Return (X, Y) of the center of cell containing provided text 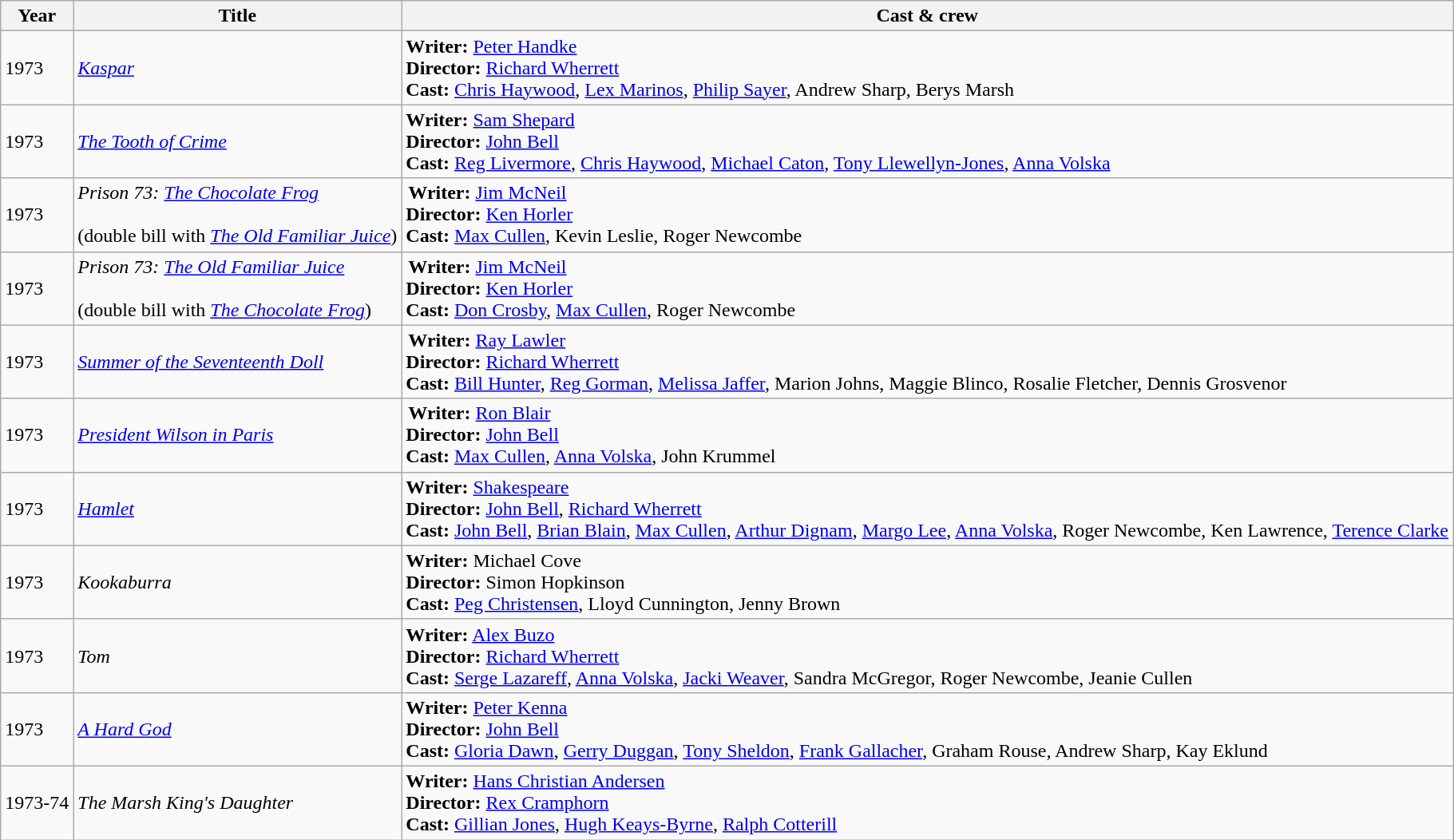
President Wilson in Paris (238, 435)
Cast & crew (928, 16)
Writer: Ron BlairDirector: John BellCast: Max Cullen, Anna Volska, John Krummel (928, 435)
Writer: Peter HandkeDirector: Richard WherrettCast: Chris Haywood, Lex Marinos, Philip Sayer, Andrew Sharp, Berys Marsh (928, 68)
Year (37, 16)
Writer: Hans Christian AndersenDirector: Rex CramphornCast: Gillian Jones, Hugh Keays-Byrne, Ralph Cotterill (928, 802)
Prison 73: The Chocolate Frog (double bill with The Old Familiar Juice) (238, 215)
Writer: Alex BuzoDirector: Richard WherrettCast: Serge Lazareff, Anna Volska, Jacki Weaver, Sandra McGregor, Roger Newcombe, Jeanie Cullen (928, 656)
Summer of the Seventeenth Doll (238, 362)
Kookaburra (238, 582)
Hamlet (238, 509)
Prison 73: The Old Familiar Juice(double bill with The Chocolate Frog) (238, 288)
Tom (238, 656)
Writer: Michael CoveDirector: Simon HopkinsonCast: Peg Christensen, Lloyd Cunnington, Jenny Brown (928, 582)
A Hard God (238, 729)
Writer: Jim McNeilDirector: Ken HorlerCast: Don Crosby, Max Cullen, Roger Newcombe (928, 288)
Writer: Jim McNeilDirector: Ken HorlerCast: Max Cullen, Kevin Leslie, Roger Newcombe (928, 215)
The Marsh King's Daughter (238, 802)
1973-74 (37, 802)
Kaspar (238, 68)
Writer: Sam ShepardDirector: John BellCast: Reg Livermore, Chris Haywood, Michael Caton, Tony Llewellyn-Jones, Anna Volska (928, 141)
The Tooth of Crime (238, 141)
Title (238, 16)
Writer: Peter KennaDirector: John BellCast: Gloria Dawn, Gerry Duggan, Tony Sheldon, Frank Gallacher, Graham Rouse, Andrew Sharp, Kay Eklund (928, 729)
